Capture the cell that displays the provided text and extract its [X, Y] central coordinate. 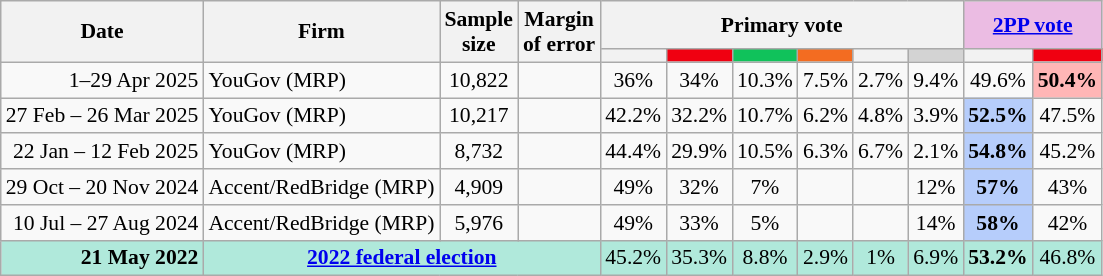
Firm [321, 32]
10 Jul – 27 Aug 2024 [102, 223]
33% [699, 223]
1% [880, 258]
Date [102, 32]
49.6% [998, 80]
52.5% [998, 116]
7.5% [826, 80]
8.8% [765, 258]
32% [699, 187]
2022 federal election [402, 258]
5% [765, 223]
10,822 [479, 80]
32.2% [699, 116]
42.2% [633, 116]
27 Feb – 26 Mar 2025 [102, 116]
57% [998, 187]
9.4% [936, 80]
35.3% [699, 258]
10.7% [765, 116]
6.2% [826, 116]
6.3% [826, 152]
1–29 Apr 2025 [102, 80]
3.9% [936, 116]
6.7% [880, 152]
10,217 [479, 116]
54.8% [998, 152]
58% [998, 223]
2PP vote [1032, 25]
Samplesize [479, 32]
2.7% [880, 80]
2.9% [826, 258]
Primary vote [782, 25]
6.9% [936, 258]
14% [936, 223]
8,732 [479, 152]
47.5% [1068, 116]
Marginof error [559, 32]
7% [765, 187]
2.1% [936, 152]
5,976 [479, 223]
21 May 2022 [102, 258]
12% [936, 187]
22 Jan – 12 Feb 2025 [102, 152]
53.2% [998, 258]
46.8% [1068, 258]
4.8% [880, 116]
42% [1068, 223]
34% [699, 80]
29.9% [699, 152]
29 Oct – 20 Nov 2024 [102, 187]
4,909 [479, 187]
36% [633, 80]
44.4% [633, 152]
43% [1068, 187]
50.4% [1068, 80]
10.5% [765, 152]
10.3% [765, 80]
